Search for the cell housing the specified text and yield its [x, y] center coordinate. 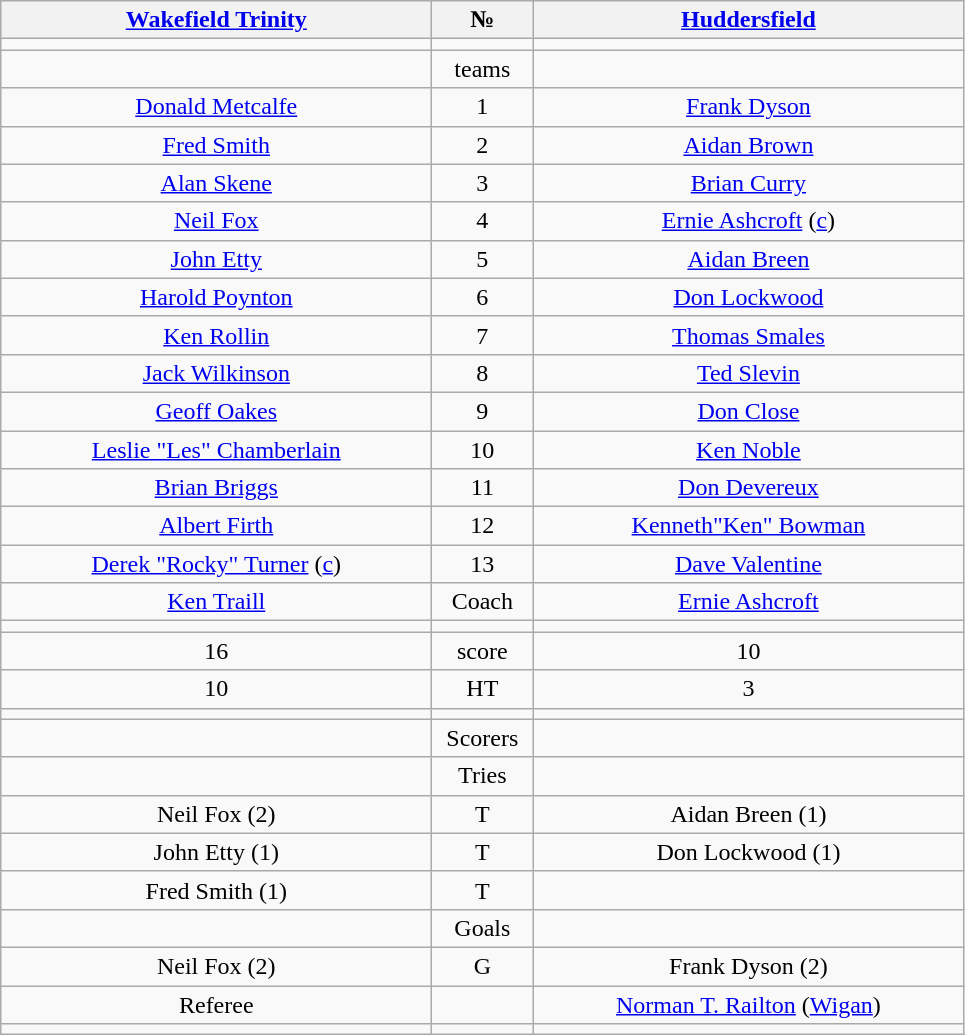
Fred Smith (1) [216, 890]
teams [482, 69]
№ [482, 20]
Don Lockwood [748, 297]
9 [482, 411]
Tries [482, 776]
Dave Valentine [748, 564]
11 [482, 488]
2 [482, 145]
John Etty [216, 259]
7 [482, 335]
Jack Wilkinson [216, 373]
5 [482, 259]
Ernie Ashcroft (c) [748, 221]
Don Devereux [748, 488]
Fred Smith [216, 145]
John Etty (1) [216, 852]
score [482, 651]
Ernie Ashcroft [748, 602]
Aidan Breen [748, 259]
Leslie "Les" Chamberlain [216, 449]
Norman T. Railton (Wigan) [748, 1005]
Referee [216, 1005]
6 [482, 297]
G [482, 966]
Thomas Smales [748, 335]
Aidan Brown [748, 145]
Neil Fox [216, 221]
16 [216, 651]
Geoff Oakes [216, 411]
Don Close [748, 411]
Harold Poynton [216, 297]
1 [482, 107]
Derek "Rocky" Turner (c) [216, 564]
12 [482, 526]
Brian Curry [748, 183]
Goals [482, 928]
Ken Traill [216, 602]
Frank Dyson [748, 107]
Alan Skene [216, 183]
Aidan Breen (1) [748, 814]
Albert Firth [216, 526]
Brian Briggs [216, 488]
Huddersfield [748, 20]
Ted Slevin [748, 373]
Ken Noble [748, 449]
Wakefield Trinity [216, 20]
Kenneth"Ken" Bowman [748, 526]
Scorers [482, 738]
HT [482, 689]
4 [482, 221]
Donald Metcalfe [216, 107]
Frank Dyson (2) [748, 966]
Coach [482, 602]
Don Lockwood (1) [748, 852]
8 [482, 373]
13 [482, 564]
Ken Rollin [216, 335]
